Provide the (x, y) coordinate of the cell's center where the given text is located.  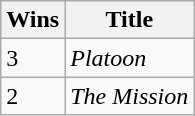
Wins (33, 20)
Platoon (130, 58)
3 (33, 58)
The Mission (130, 96)
2 (33, 96)
Title (130, 20)
